Detect which cell encompasses the target text, then output its (X, Y) center coordinate. 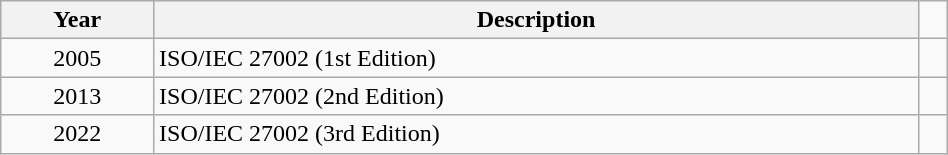
ISO/IEC 27002 (2nd Edition) (536, 96)
ISO/IEC 27002 (1st Edition) (536, 58)
2022 (78, 134)
ISO/IEC 27002 (3rd Edition) (536, 134)
Description (536, 20)
2005 (78, 58)
2013 (78, 96)
Year (78, 20)
